Capture the cell that displays the provided text and extract its (X, Y) central coordinate. 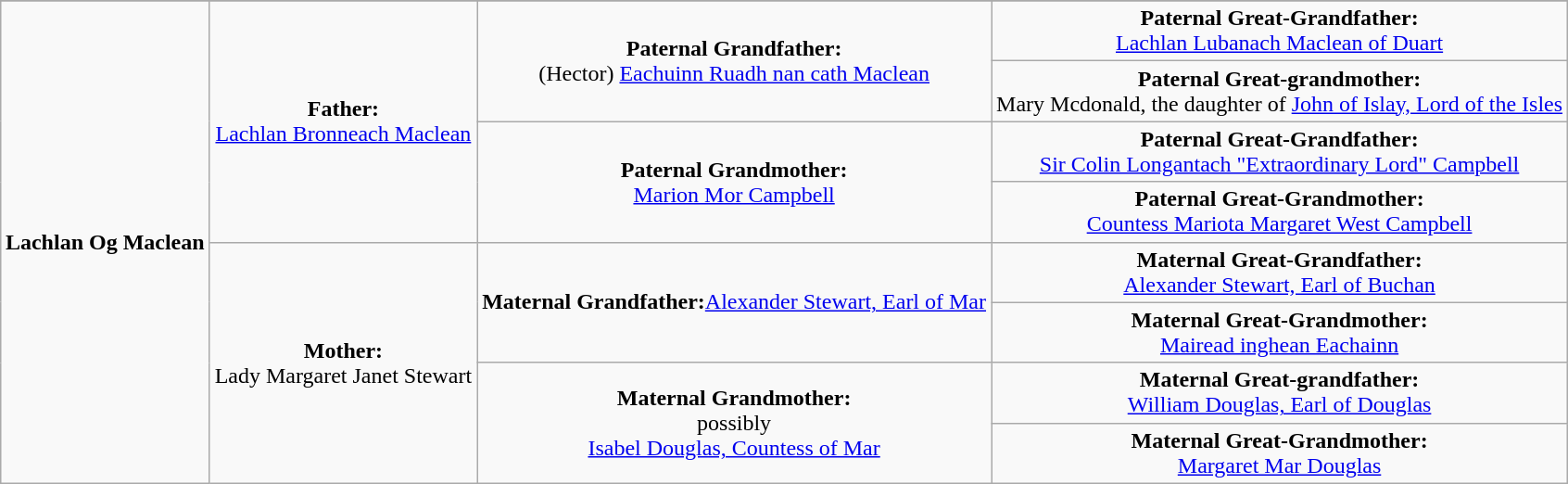
Father:Lachlan Bronneach Maclean (343, 121)
Paternal Great-grandmother:Mary Mcdonald, the daughter of John of Islay, Lord of the Isles (1280, 91)
Maternal Great-Grandmother: Margaret Mar Douglas (1280, 452)
Paternal Great-Grandfather: Sir Colin Longantach "Extraordinary Lord" Campbell (1280, 152)
Paternal Grandfather: (Hector) Eachuinn Ruadh nan cath Maclean (734, 61)
Paternal Grandmother: Marion Mor Campbell (734, 182)
Paternal Great-Grandmother: Countess Mariota Margaret West Campbell (1280, 211)
Maternal Grandmother:possiblyIsabel Douglas, Countess of Mar (734, 423)
Paternal Great-Grandfather:Lachlan Lubanach Maclean of Duart (1280, 32)
Lachlan Og Maclean (105, 242)
Maternal Grandfather:Alexander Stewart, Earl of Mar (734, 302)
Maternal Great-grandfather: William Douglas, Earl of Douglas (1280, 393)
Mother:Lady Margaret Janet Stewart (343, 363)
Maternal Great-Grandmother:Mairead inghean Eachainn (1280, 332)
Maternal Great-Grandfather:Alexander Stewart, Earl of Buchan (1280, 273)
